Locate the cell with the specified text and output its (X, Y) center coordinate. 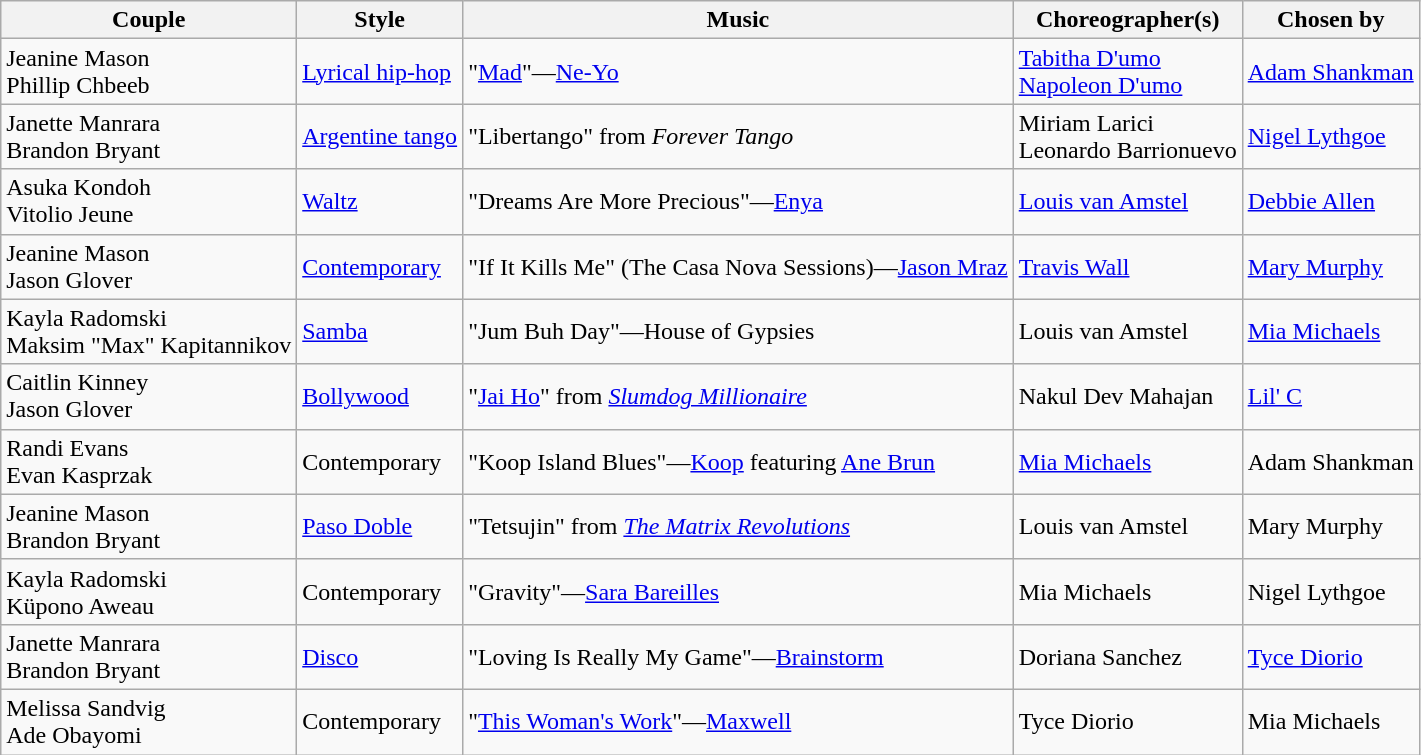
Jeanine MasonJason Glover (149, 266)
Paso Doble (380, 526)
"Dreams Are More Precious"—Enya (738, 202)
Miriam LariciLeonardo Barrionuevo (1128, 136)
Caitlin KinneyJason Glover (149, 396)
"Loving Is Really My Game"—Brainstorm (738, 656)
Chosen by (1330, 20)
Doriana Sanchez (1128, 656)
Music (738, 20)
"Jum Buh Day"—House of Gypsies (738, 332)
Jeanine MasonBrandon Bryant (149, 526)
Samba (380, 332)
"Gravity"—Sara Bareilles (738, 592)
Lil' C (1330, 396)
"Mad"—Ne-Yo (738, 72)
Kayla RadomskiKüpono Aweau (149, 592)
"Tetsujin" from The Matrix Revolutions (738, 526)
Tabitha D'umoNapoleon D'umo (1128, 72)
Bollywood (380, 396)
Debbie Allen (1330, 202)
"Koop Island Blues"—Koop featuring Ane Brun (738, 462)
Couple (149, 20)
Style (380, 20)
Randi EvansEvan Kasprzak (149, 462)
Argentine tango (380, 136)
Travis Wall (1128, 266)
Waltz (380, 202)
Choreographer(s) (1128, 20)
Asuka KondohVitolio Jeune (149, 202)
"If It Kills Me" (The Casa Nova Sessions)—Jason Mraz (738, 266)
Jeanine MasonPhillip Chbeeb (149, 72)
Nakul Dev Mahajan (1128, 396)
Kayla RadomskiMaksim "Max" Kapitannikov (149, 332)
Disco (380, 656)
"This Woman's Work"—Maxwell (738, 722)
Melissa SandvigAde Obayomi (149, 722)
Lyrical hip-hop (380, 72)
"Libertango" from Forever Tango (738, 136)
"Jai Ho" from Slumdog Millionaire (738, 396)
